For the text-containing cell, return its midpoint in (x, y) coordinate format. 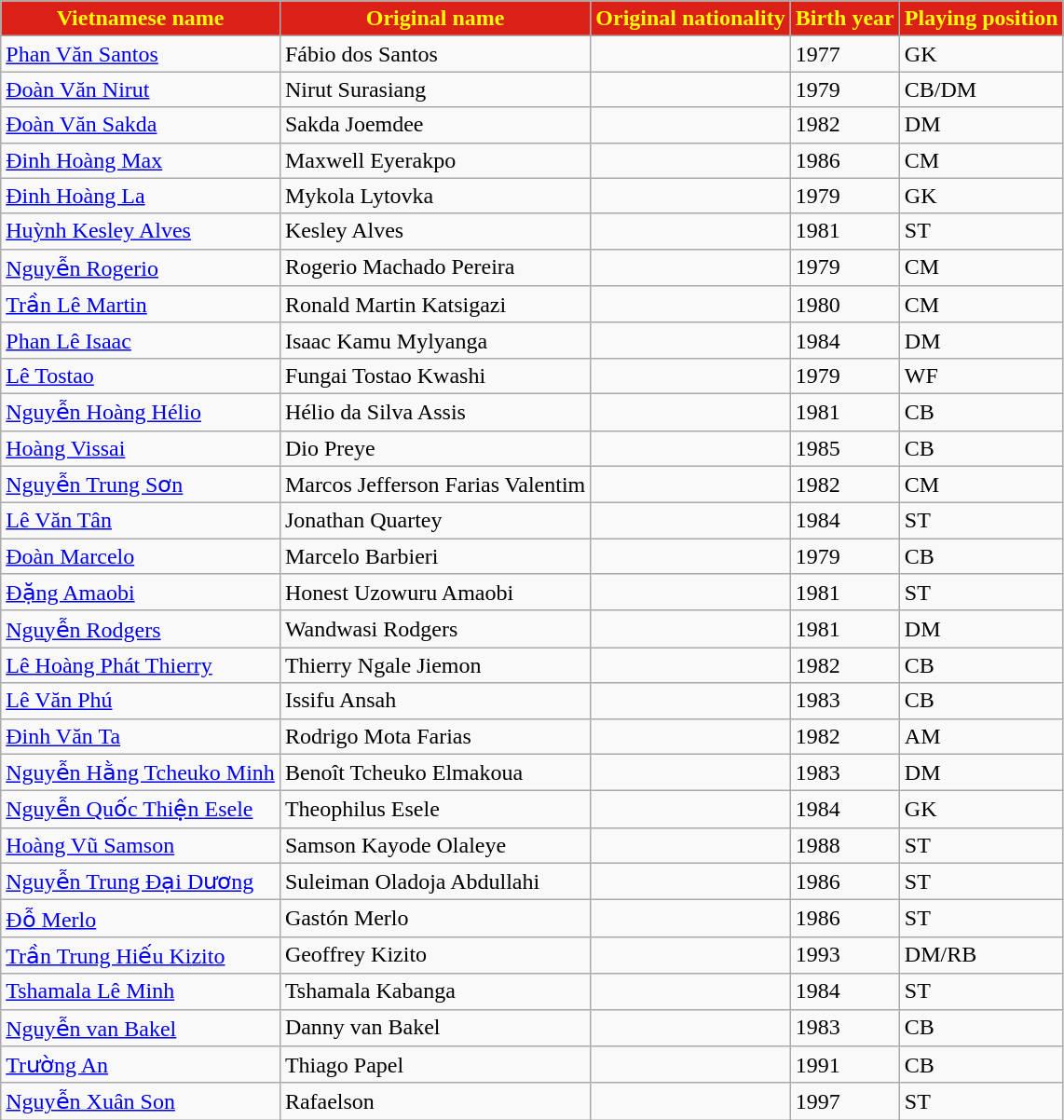
CB/DM (981, 89)
Đoàn Văn Nirut (141, 89)
Nguyễn Rodgers (141, 629)
Fábio dos Santos (434, 54)
Trần Lê Martin (141, 305)
Fungai Tostao Kwashi (434, 376)
Tshamala Lê Minh (141, 991)
Vietnamese name (141, 19)
Đoàn Marcelo (141, 556)
Phan Văn Santos (141, 54)
Theophilus Esele (434, 810)
Đặng Amaobi (141, 593)
Thiago Papel (434, 1065)
1991 (844, 1065)
Nguyễn Quốc Thiện Esele (141, 810)
Nguyễn van Bakel (141, 1028)
Thierry Ngale Jiemon (434, 665)
DM/RB (981, 955)
Nguyễn Xuân Son (141, 1101)
Gastón Merlo (434, 919)
Nguyễn Hoàng Hélio (141, 412)
Nirut Surasiang (434, 89)
Marcelo Barbieri (434, 556)
Nguyễn Trung Đại Dương (141, 881)
Benoît Tcheuko Elmakoua (434, 772)
Nguyễn Hằng Tcheuko Minh (141, 772)
Lê Hoàng Phát Thierry (141, 665)
Rodrigo Mota Farias (434, 736)
Trần Trung Hiếu Kizito (141, 955)
Issifu Ansah (434, 701)
Hoàng Vũ Samson (141, 845)
Kesley Alves (434, 231)
Rafaelson (434, 1101)
Marcos Jefferson Farias Valentim (434, 485)
Đoàn Văn Sakda (141, 125)
Honest Uzowuru Amaobi (434, 593)
Original nationality (690, 19)
Suleiman Oladoja Abdullahi (434, 881)
Hoàng Vissai (141, 448)
Đinh Văn Ta (141, 736)
Dio Preye (434, 448)
Jonathan Quartey (434, 521)
Ronald Martin Katsigazi (434, 305)
Đinh Hoàng Max (141, 160)
Lê Văn Tân (141, 521)
Wandwasi Rodgers (434, 629)
Trường An (141, 1065)
Tshamala Kabanga (434, 991)
Nguyễn Trung Sơn (141, 485)
Huỳnh Kesley Alves (141, 231)
Hélio da Silva Assis (434, 412)
Lê Văn Phú (141, 701)
WF (981, 376)
Original name (434, 19)
Đỗ Merlo (141, 919)
Lê Tostao (141, 376)
1980 (844, 305)
Phan Lê Isaac (141, 340)
1997 (844, 1101)
Đinh Hoàng La (141, 196)
Samson Kayode Olaleye (434, 845)
1993 (844, 955)
Birth year (844, 19)
1985 (844, 448)
Nguyễn Rogerio (141, 267)
Maxwell Eyerakpo (434, 160)
Sakda Joemdee (434, 125)
1988 (844, 845)
Mykola Lytovka (434, 196)
Playing position (981, 19)
Danny van Bakel (434, 1028)
1977 (844, 54)
Rogerio Machado Pereira (434, 267)
Isaac Kamu Mylyanga (434, 340)
AM (981, 736)
Geoffrey Kizito (434, 955)
